Locate the cell with the specified text and output its [x, y] center coordinate. 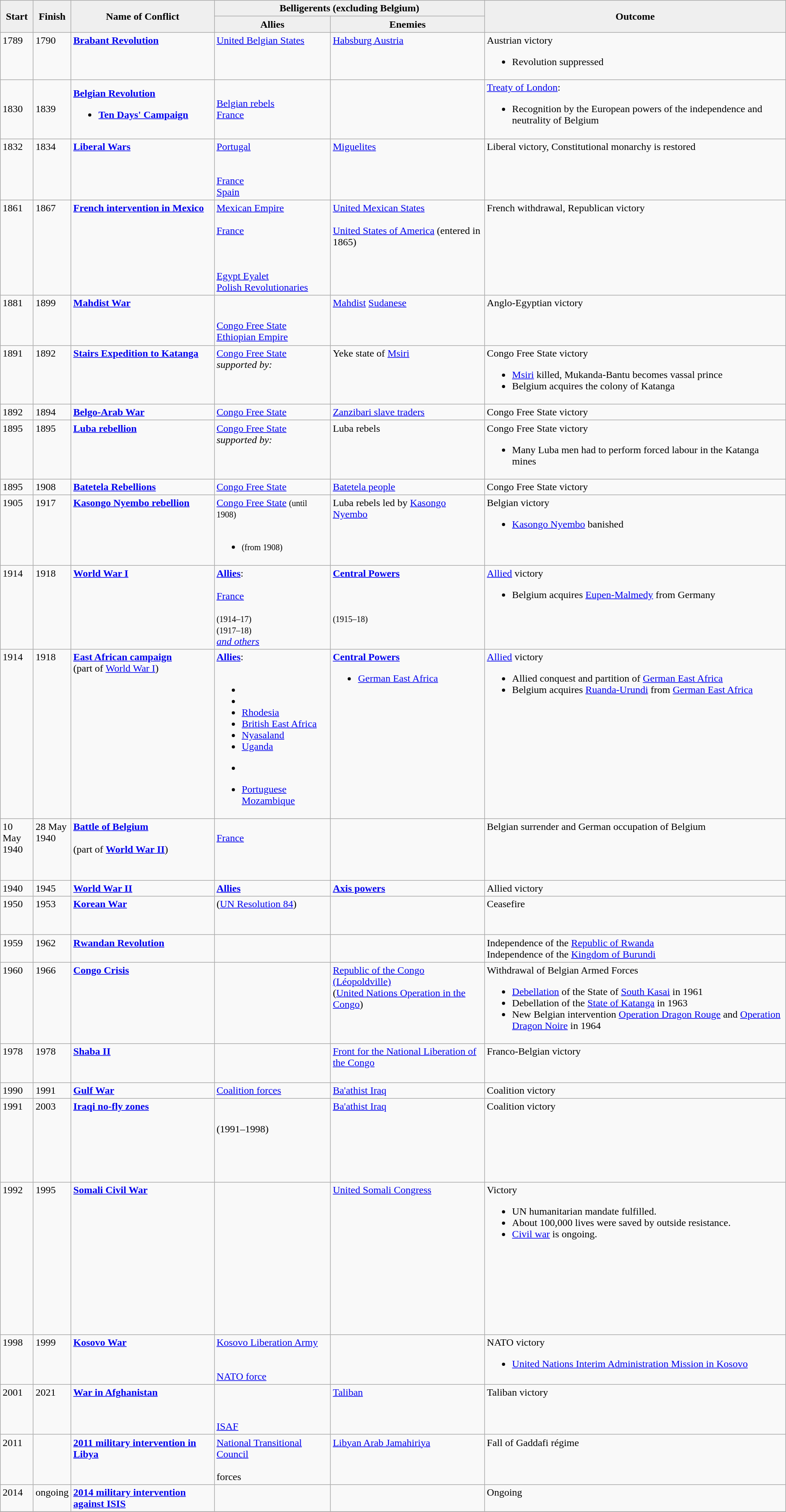
1940 [17, 888]
1891 [17, 375]
Congo Free State victoryMsiri killed, Mukanda-Bantu becomes vassal princeBelgium acquires the colony of Katanga [635, 375]
Liberal Wars [143, 169]
Belgian victoryKasongo Nyembo banished [635, 530]
United Somali Congress [407, 1258]
Congo Free State (until 1908) (from 1908) [272, 530]
1908 [52, 487]
Axis powers [407, 888]
Belgo-Arab War [143, 412]
Congo Crisis [143, 1003]
2014 military intervention against ISIS [143, 1498]
Kosovo War [143, 1359]
Belligerents (excluding Belgium) [349, 8]
Habsburg Austria [407, 56]
Yeke state of Msiri [407, 375]
World War II [143, 888]
Mahdist War [143, 320]
1790 [52, 56]
Iraqi no-fly zones [143, 1140]
1834 [52, 169]
World War I [143, 607]
Central Powers German East Africa [407, 734]
10 May1940 [17, 850]
Republic of the Congo (Léopoldville) (United Nations Operation in the Congo) [407, 1003]
Mahdist Sudanese [407, 320]
2011 [17, 1459]
Kosovo Liberation Army NATO force [272, 1359]
Treaty of London:Recognition by the European powers of the independence and neutrality of Belgium [635, 109]
1962 [52, 948]
Brabant Revolution [143, 56]
Portugal France Spain [272, 169]
Outcome [635, 16]
Stairs Expedition to Katanga [143, 375]
Enemies [407, 24]
French intervention in Mexico [143, 248]
French withdrawal, Republican victory [635, 248]
United Belgian States [272, 56]
28 May1940 [52, 850]
1881 [17, 320]
Taliban [407, 1410]
2014 [17, 1498]
1966 [52, 1003]
Allies: France (1914–17) (1917–18) and others [272, 607]
Allied victoryAllied conquest and partition of German East AfricaBelgium acquires Ruanda-Urundi from German East Africa [635, 734]
Batetela people [407, 487]
Taliban victory [635, 1410]
(1991–1998) [272, 1140]
Name of Conflict [143, 16]
Somali Civil War [143, 1258]
East African campaign (part of World War I) [143, 734]
1832 [17, 169]
1861 [17, 248]
1990 [17, 1090]
(UN Resolution 84) [272, 916]
Battle of Belgium(part of World War II) [143, 850]
1945 [52, 888]
1830 [17, 109]
Korean War [143, 916]
Independence of the Republic of RwandaIndependence of the Kingdom of Burundi [635, 948]
1959 [17, 948]
Belgian surrender and German occupation of Belgium [635, 850]
1950 [17, 916]
War in Afghanistan [143, 1410]
Belgian RevolutionTen Days' Campaign [143, 109]
2021 [52, 1410]
Mexican Empire France Egypt Eyalet Polish Revolutionaries [272, 248]
Belgian rebels France [272, 109]
Congo Free State victoryMany Luba men had to perform forced labour in the Katanga mines [635, 449]
Austrian victoryRevolution suppressed [635, 56]
Fall of Gaddafi régime [635, 1459]
National Transitional Council forces [272, 1459]
1839 [52, 109]
ongoing [52, 1498]
Shaba II [143, 1063]
Ongoing [635, 1498]
France [272, 850]
Central Powers (1915–18) [407, 607]
Allied victory [635, 888]
Batetela Rebellions [143, 487]
Franco-Belgian victory [635, 1063]
Luba rebels [407, 449]
1905 [17, 530]
1899 [52, 320]
Allies: Rhodesia British East Africa Nyasaland Uganda Portuguese Mozambique [272, 734]
NATO victoryUnited Nations Interim Administration Mission in Kosovo [635, 1359]
Ceasefire [635, 916]
Congo Free State Ethiopian Empire [272, 320]
1789 [17, 56]
ISAF [272, 1410]
Kasongo Nyembo rebellion [143, 530]
Gulf War [143, 1090]
Libyan Arab Jamahiriya [407, 1459]
Luba rebellion [143, 449]
Zanzibari slave traders [407, 412]
1992 [17, 1258]
Coalition forces [272, 1090]
Front for the National Liberation of the Congo [407, 1063]
Miguelites [407, 169]
1960 [17, 1003]
1999 [52, 1359]
2011 military intervention in Libya [143, 1459]
1953 [52, 916]
Allied victoryBelgium acquires Eupen-Malmedy from Germany [635, 607]
United Mexican States United States of America (entered in 1865) [407, 248]
1917 [52, 530]
Start [17, 16]
Anglo-Egyptian victory [635, 320]
Rwandan Revolution [143, 948]
2003 [52, 1140]
1894 [52, 412]
1995 [52, 1258]
2001 [17, 1410]
Luba rebels led by Kasongo Nyembo [407, 530]
Liberal victory, Constitutional monarchy is restored [635, 169]
1867 [52, 248]
1998 [17, 1359]
Finish [52, 16]
VictoryUN humanitarian mandate fulfilled.About 100,000 lives were saved by outside resistance.Civil war is ongoing. [635, 1258]
